For the text-containing cell, return its midpoint in (X, Y) coordinate format. 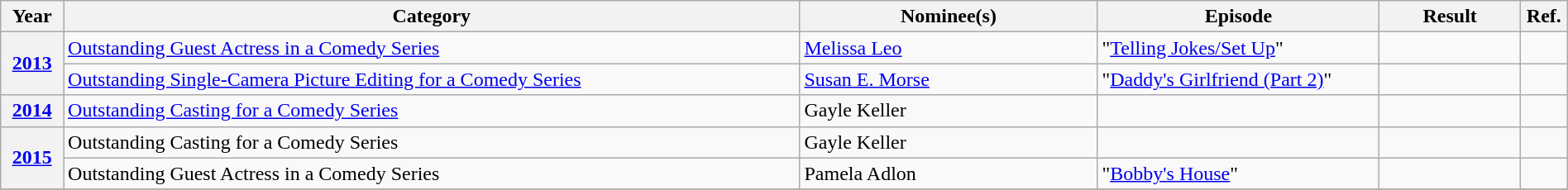
Category (432, 17)
2015 (32, 158)
Result (1450, 17)
"Bobby's House" (1239, 173)
Pamela Adlon (949, 173)
"Daddy's Girlfriend (Part 2)" (1239, 79)
2014 (32, 111)
"Telling Jokes/Set Up" (1239, 48)
Ref. (1543, 17)
Susan E. Morse (949, 79)
Year (32, 17)
Nominee(s) (949, 17)
2013 (32, 64)
Outstanding Single-Camera Picture Editing for a Comedy Series (432, 79)
Melissa Leo (949, 48)
Episode (1239, 17)
